Search for the cell housing the specified text and yield its (x, y) center coordinate. 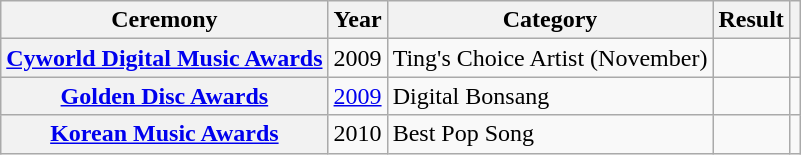
Cyworld Digital Music Awards (164, 58)
Golden Disc Awards (164, 96)
Digital Bonsang (550, 96)
Year (358, 20)
Category (550, 20)
Ceremony (164, 20)
Best Pop Song (550, 134)
2010 (358, 134)
Result (751, 20)
Korean Music Awards (164, 134)
Ting's Choice Artist (November) (550, 58)
